For the text-containing cell, return its midpoint in (X, Y) coordinate format. 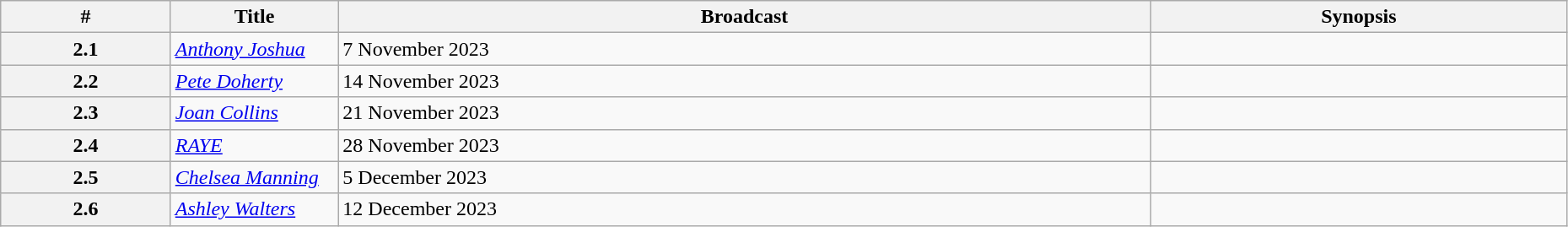
Joan Collins (255, 113)
2.6 (86, 209)
28 November 2023 (745, 145)
2.4 (86, 145)
21 November 2023 (745, 113)
Pete Doherty (255, 81)
5 December 2023 (745, 177)
14 November 2023 (745, 81)
Broadcast (745, 17)
# (86, 17)
Ashley Walters (255, 209)
2.3 (86, 113)
2.2 (86, 81)
Chelsea Manning (255, 177)
7 November 2023 (745, 49)
Anthony Joshua (255, 49)
Synopsis (1358, 17)
2.1 (86, 49)
2.5 (86, 177)
RAYE (255, 145)
Title (255, 17)
12 December 2023 (745, 209)
